Detect which cell encompasses the target text, then output its [x, y] center coordinate. 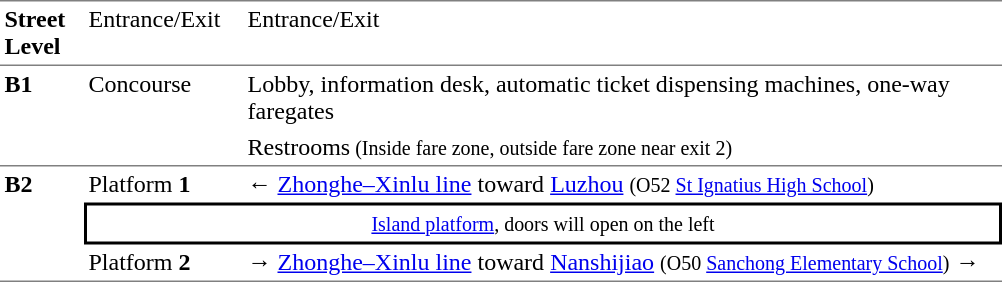
Lobby, information desk, automatic ticket dispensing machines, one-way faregates [622, 98]
B2 [42, 224]
→ Zhonghe–Xinlu line toward Nanshijiao (O50 Sanchong Elementary School) → [622, 263]
← Zhonghe–Xinlu line toward Luzhou (O52 St Ignatius High School) [622, 184]
B1 [42, 116]
Platform 1 [164, 184]
Platform 2 [164, 263]
Restrooms (Inside fare zone, outside fare zone near exit 2) [622, 148]
Island platform, doors will open on the left [543, 223]
Street Level [42, 33]
Concourse [164, 116]
